Find where the given text appears and provide that cell's center as [X, Y] coordinate. 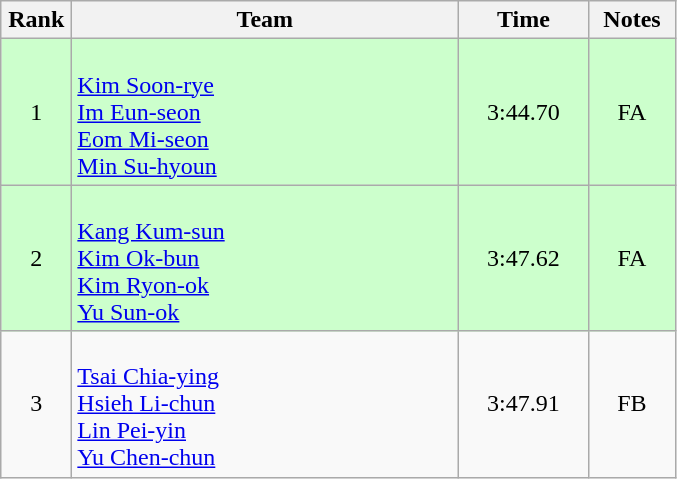
3:47.62 [524, 258]
3:47.91 [524, 404]
Team [265, 20]
Kim Soon-ryeIm Eun-seonEom Mi-seonMin Su-hyoun [265, 112]
3:44.70 [524, 112]
Tsai Chia-yingHsieh Li-chunLin Pei-yinYu Chen-chun [265, 404]
Kang Kum-sunKim Ok-bunKim Ryon-okYu Sun-ok [265, 258]
Notes [632, 20]
1 [36, 112]
2 [36, 258]
Rank [36, 20]
FB [632, 404]
3 [36, 404]
Time [524, 20]
